Output the [x, y] coordinate of the center of the cell containing the given text.  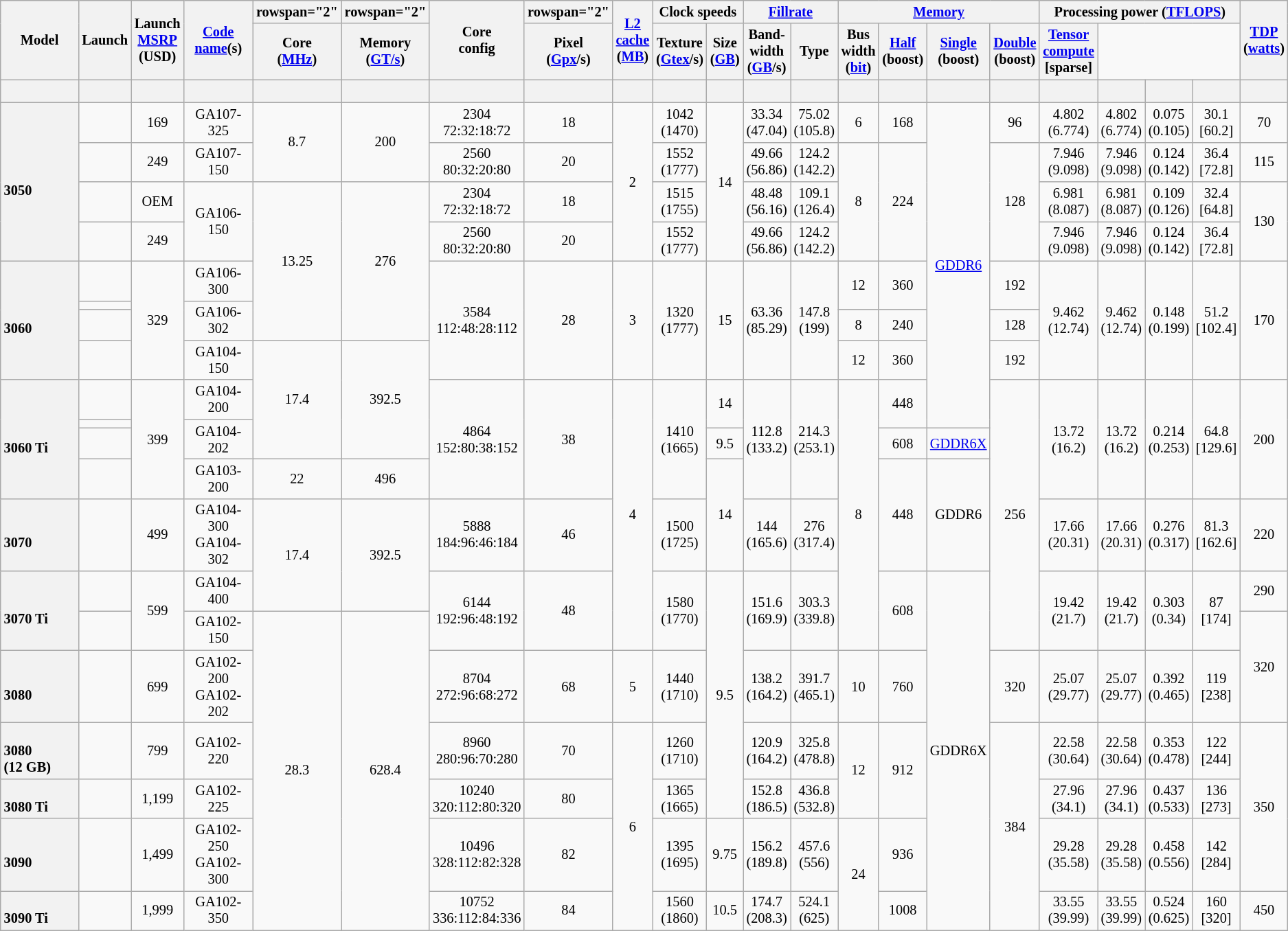
151.6(169.9) [767, 611]
87[174] [1216, 611]
Tensorcompute[sparse] [1068, 51]
Single(boost) [958, 51]
290 [1264, 591]
5888184:96:46:184 [477, 535]
1410(1665) [680, 439]
496 [386, 479]
30.1[60.2] [1216, 122]
450 [1264, 910]
1042(1470) [680, 122]
628.4 [386, 770]
GA103-200 [218, 479]
1580(1770) [680, 611]
256 [1015, 515]
169 [158, 122]
80 [569, 798]
Texture(Gtex/s) [680, 51]
120.9(164.2) [767, 750]
Memory [939, 12]
3070 [40, 535]
109.1(126.4) [815, 202]
48 [569, 611]
84 [569, 910]
0.075(0.105) [1169, 122]
38 [569, 439]
2 [633, 181]
L2cache(MB) [633, 40]
Size(GB) [725, 51]
Core(MHz) [297, 51]
GA106-300 [218, 281]
3050 [40, 181]
GA104-300GA104-302 [218, 535]
156.2(189.8) [767, 855]
GA107-325 [218, 122]
Model [40, 40]
Codename(s) [218, 40]
3090 [40, 855]
119[238] [1216, 687]
8.7 [297, 141]
GA104-202 [218, 439]
48.48(56.16) [767, 202]
384 [1015, 827]
GA102-350 [218, 910]
0.148(0.199) [1169, 320]
GA102-220 [218, 750]
Coreconfig [477, 40]
68 [569, 687]
912 [903, 770]
10496328:112:82:328 [477, 855]
136[273] [1216, 798]
Band-width(GB/s) [767, 51]
214.3(253.1) [815, 439]
391.7(465.1) [815, 687]
220 [1264, 535]
GA104-400 [218, 591]
Half(boost) [903, 51]
760 [903, 687]
33.34(47.04) [767, 122]
GA102-250GA102-300 [218, 855]
276(317.4) [815, 535]
3060 [40, 320]
1260(1710) [680, 750]
13.25 [297, 261]
3080 [40, 687]
457.6(556) [815, 855]
0.353(0.478) [1169, 750]
GA102-225 [218, 798]
168 [903, 122]
6144192:96:48:192 [477, 611]
GA104-150 [218, 360]
10.5 [725, 910]
GA102-150 [218, 630]
399 [158, 439]
4 [633, 515]
GA107-150 [218, 162]
303.3(339.8) [815, 611]
96 [1015, 122]
15 [725, 320]
75.02(105.8) [815, 122]
276 [386, 261]
TDP(watts) [1264, 40]
936 [903, 855]
0.458(0.556) [1169, 855]
240 [903, 324]
10752336:112:84:336 [477, 910]
Processing power (TFLOPS) [1140, 12]
81.3[162.6] [1216, 535]
0.437(0.533) [1169, 798]
28 [569, 320]
1008 [903, 910]
Clock speeds [698, 12]
130 [1264, 221]
170 [1264, 320]
8704272:96:68:272 [477, 687]
GA104-200 [218, 400]
0.303(0.34) [1169, 611]
Memory(GT/s) [386, 51]
1515(1755) [680, 202]
3080 (12 GB) [40, 750]
1,999 [158, 910]
Pixel(Gpx/s) [569, 51]
5 [633, 687]
122[244] [1216, 750]
160[320] [1216, 910]
147.8(199) [815, 320]
9.75 [725, 855]
499 [158, 535]
325.8(478.8) [815, 750]
10240320:112:80:320 [477, 798]
0.109(0.126) [1169, 202]
82 [569, 855]
599 [158, 611]
1440(1710) [680, 687]
GA106-150 [218, 221]
3070 Ti [40, 611]
10 [859, 687]
63.36(85.29) [767, 320]
GA106-302 [218, 321]
350 [1264, 806]
Buswidth(bit) [859, 51]
8960280:96:70:280 [477, 750]
0.392(0.465) [1169, 687]
0.276(0.317) [1169, 535]
1395(1695) [680, 855]
0.214(0.253) [1169, 439]
1560(1860) [680, 910]
1320(1777) [680, 320]
32.4[64.8] [1216, 202]
142[284] [1216, 855]
4864152:80:38:152 [477, 439]
3584112:48:28:112 [477, 320]
152.8(186.5) [767, 798]
3090 Ti [40, 910]
1365(1665) [680, 798]
1,499 [158, 855]
Double(boost) [1015, 51]
699 [158, 687]
112.8(133.2) [767, 439]
3080 Ti [40, 798]
224 [903, 202]
Fillrate [791, 12]
OEM [158, 202]
174.7(208.3) [767, 910]
329 [158, 320]
138.2(164.2) [767, 687]
1500(1725) [680, 535]
Type [815, 51]
3060 Ti [40, 439]
24 [859, 875]
64.8[129.6] [1216, 439]
0.524(0.625) [1169, 910]
LaunchMSRP(USD) [158, 40]
3 [633, 320]
28.3 [297, 770]
436.8(532.8) [815, 798]
22 [297, 479]
115 [1264, 162]
51.2[102.4] [1216, 320]
1,199 [158, 798]
46 [569, 535]
144(165.6) [767, 535]
799 [158, 750]
GA102-200GA102-202 [218, 687]
524.1(625) [815, 910]
Launch [104, 40]
